Search for the cell housing the specified text and yield its [X, Y] center coordinate. 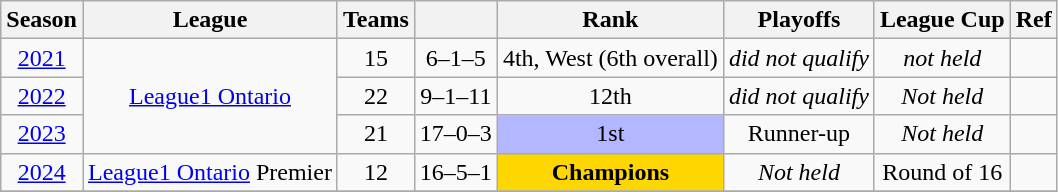
2021 [42, 58]
Runner-up [798, 134]
Playoffs [798, 20]
16–5–1 [456, 172]
1st [610, 134]
6–1–5 [456, 58]
15 [376, 58]
League [210, 20]
League Cup [942, 20]
2022 [42, 96]
21 [376, 134]
9–1–11 [456, 96]
Ref [1034, 20]
League1 Ontario Premier [210, 172]
Season [42, 20]
League1 Ontario [210, 96]
not held [942, 58]
17–0–3 [456, 134]
12 [376, 172]
Teams [376, 20]
2023 [42, 134]
22 [376, 96]
Champions [610, 172]
Rank [610, 20]
4th, West (6th overall) [610, 58]
2024 [42, 172]
Round of 16 [942, 172]
12th [610, 96]
